Locate the cell with the specified text and output its (X, Y) center coordinate. 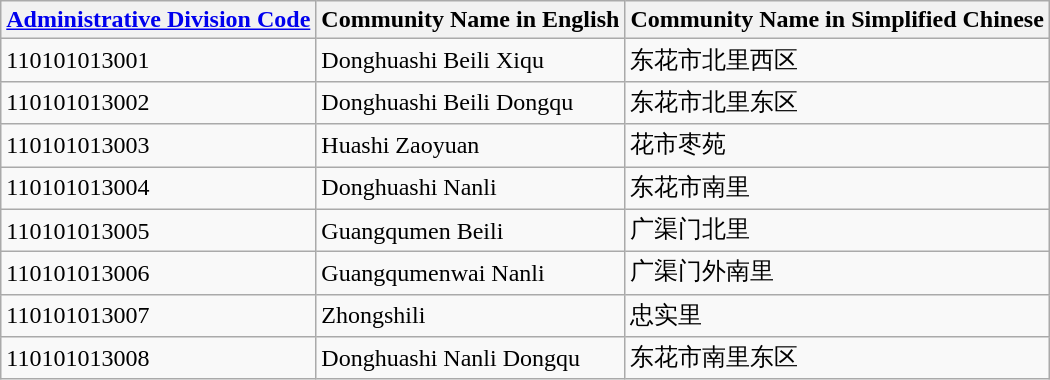
广渠门北里 (837, 230)
Community Name in Simplified Chinese (837, 20)
Administrative Division Code (158, 20)
东花市北里西区 (837, 60)
广渠门外南里 (837, 274)
东花市南里 (837, 188)
110101013005 (158, 230)
110101013003 (158, 146)
忠实里 (837, 316)
110101013007 (158, 316)
Donghuashi Nanli Dongqu (470, 358)
Guangqumen Beili (470, 230)
110101013006 (158, 274)
花市枣苑 (837, 146)
东花市北里东区 (837, 102)
东花市南里东区 (837, 358)
Donghuashi Nanli (470, 188)
Donghuashi Beili Dongqu (470, 102)
Huashi Zaoyuan (470, 146)
110101013008 (158, 358)
110101013004 (158, 188)
Zhongshili (470, 316)
Donghuashi Beili Xiqu (470, 60)
Guangqumenwai Nanli (470, 274)
110101013001 (158, 60)
110101013002 (158, 102)
Community Name in English (470, 20)
